Pinpoint the cell where the given text exists, returning its (x, y) midpoint coordinate. 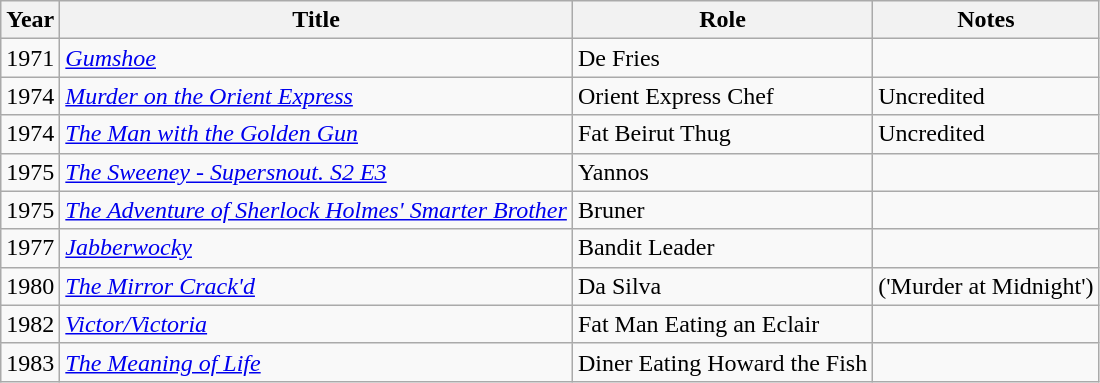
The Mirror Crack'd (316, 286)
The Adventure of Sherlock Holmes' Smarter Brother (316, 210)
Title (316, 20)
The Sweeney - Supersnout. S2 E3 (316, 172)
Role (722, 20)
Fat Man Eating an Eclair (722, 324)
1982 (30, 324)
De Fries (722, 58)
('Murder at Midnight') (986, 286)
1971 (30, 58)
Yannos (722, 172)
1980 (30, 286)
Year (30, 20)
Da Silva (722, 286)
1977 (30, 248)
Orient Express Chef (722, 96)
Notes (986, 20)
Diner Eating Howard the Fish (722, 362)
Gumshoe (316, 58)
Bandit Leader (722, 248)
Jabberwocky (316, 248)
The Meaning of Life (316, 362)
Murder on the Orient Express (316, 96)
Victor/Victoria (316, 324)
Bruner (722, 210)
1983 (30, 362)
Fat Beirut Thug (722, 134)
The Man with the Golden Gun (316, 134)
